Return (X, Y) of the center of cell containing provided text 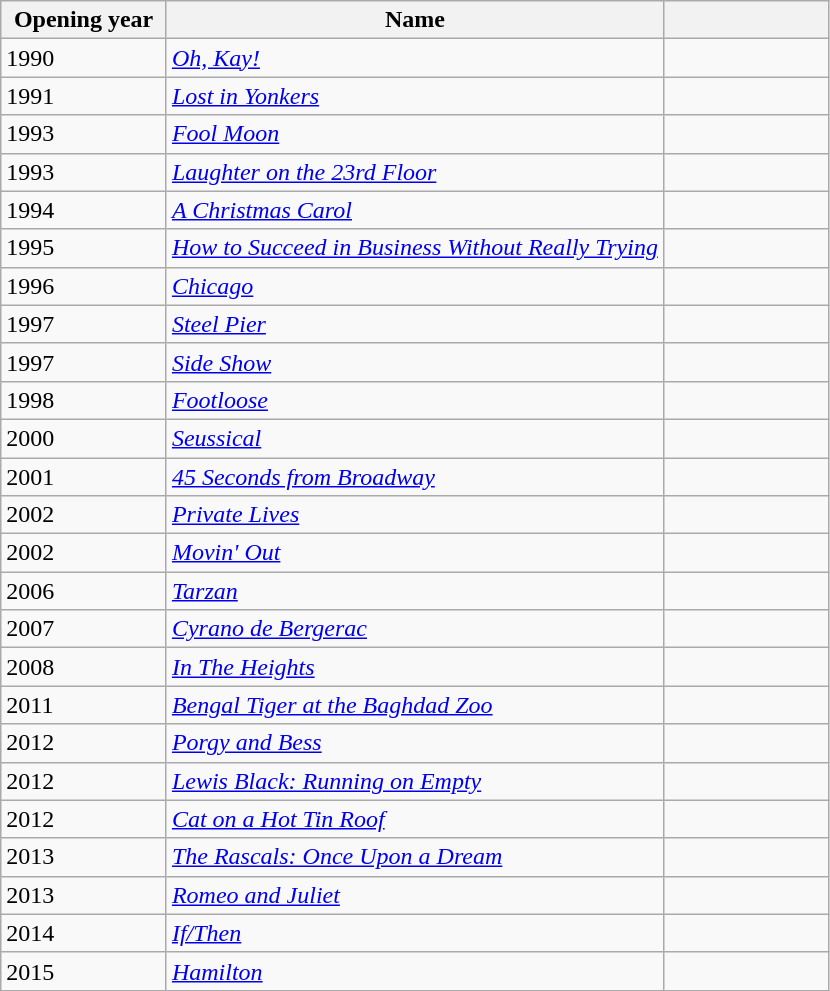
2007 (84, 629)
Romeo and Juliet (414, 895)
45 Seconds from Broadway (414, 477)
2014 (84, 933)
Tarzan (414, 591)
If/Then (414, 933)
Footloose (414, 400)
Steel Pier (414, 324)
Cyrano de Bergerac (414, 629)
1996 (84, 286)
Lost in Yonkers (414, 96)
Oh, Kay! (414, 58)
Chicago (414, 286)
1998 (84, 400)
Laughter on the 23rd Floor (414, 172)
Cat on a Hot Tin Roof (414, 819)
Porgy and Bess (414, 743)
2001 (84, 477)
A Christmas Carol (414, 210)
1990 (84, 58)
How to Succeed in Business Without Really Trying (414, 248)
Lewis Black: Running on Empty (414, 781)
2006 (84, 591)
In The Heights (414, 667)
The Rascals: Once Upon a Dream (414, 857)
Private Lives (414, 515)
Seussical (414, 438)
Opening year (84, 20)
1991 (84, 96)
Bengal Tiger at the Baghdad Zoo (414, 705)
Side Show (414, 362)
Fool Moon (414, 134)
2015 (84, 971)
Movin' Out (414, 553)
Name (414, 20)
Hamilton (414, 971)
2008 (84, 667)
1994 (84, 210)
2000 (84, 438)
2011 (84, 705)
1995 (84, 248)
